Search for the cell housing the specified text and yield its (x, y) center coordinate. 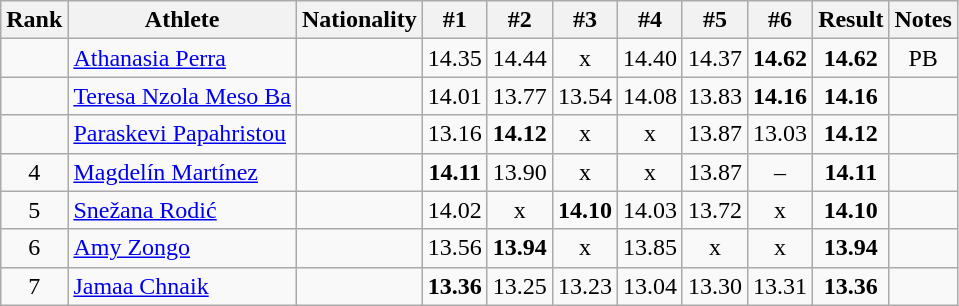
Paraskevi Papahristou (182, 134)
13.16 (454, 134)
13.77 (520, 96)
#3 (584, 20)
13.90 (520, 172)
Notes (923, 20)
13.03 (780, 134)
Jamaa Chnaik (182, 286)
7 (34, 286)
#2 (520, 20)
#1 (454, 20)
13.04 (650, 286)
14.37 (714, 58)
14.40 (650, 58)
5 (34, 210)
Athlete (182, 20)
14.01 (454, 96)
13.72 (714, 210)
PB (923, 58)
4 (34, 172)
Athanasia Perra (182, 58)
#4 (650, 20)
14.44 (520, 58)
13.56 (454, 248)
14.35 (454, 58)
#6 (780, 20)
Result (851, 20)
13.30 (714, 286)
Snežana Rodić (182, 210)
13.54 (584, 96)
#5 (714, 20)
14.02 (454, 210)
Nationality (359, 20)
– (780, 172)
13.83 (714, 96)
14.08 (650, 96)
13.23 (584, 286)
Rank (34, 20)
6 (34, 248)
14.03 (650, 210)
Amy Zongo (182, 248)
13.31 (780, 286)
Teresa Nzola Meso Ba (182, 96)
13.85 (650, 248)
Magdelín Martínez (182, 172)
13.25 (520, 286)
